Locate the cell with the specified text and output its (x, y) center coordinate. 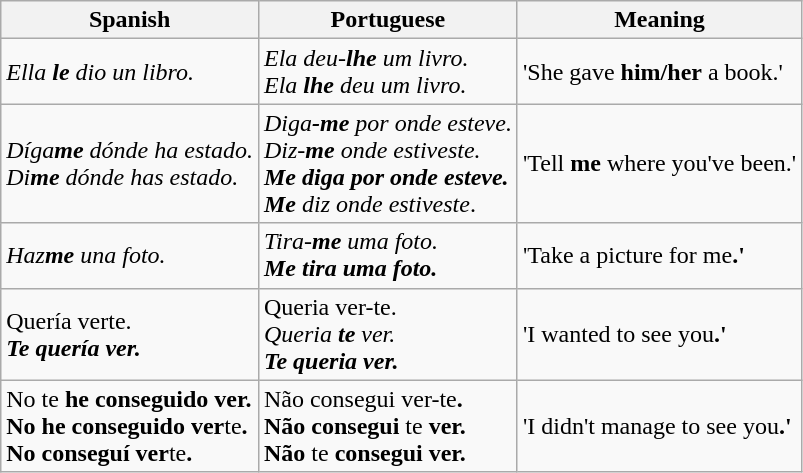
Diga-me por onde esteve.Diz-me onde estiveste.Me diga por onde esteve.Me diz onde estiveste. (388, 164)
Ella le dio un libro. (130, 72)
Quería verte.Te quería ver. (130, 334)
Dígame dónde ha estado. Dime dónde has estado. (130, 164)
Spanish (130, 20)
Queria ver-te.Queria te ver.Te queria ver. (388, 334)
Não consegui ver-te.Não consegui te ver.Não te consegui ver. (388, 426)
Portuguese (388, 20)
Meaning (659, 20)
'I didn't manage to see you.' (659, 426)
'Tell me where you've been.' (659, 164)
'Take a picture for me.' (659, 256)
'I wanted to see you.' (659, 334)
No te he conseguido ver.No he conseguido verte.No conseguí verte. (130, 426)
Tira-me uma foto. Me tira uma foto. (388, 256)
Ela deu-lhe um livro.Ela lhe deu um livro. (388, 72)
Hazme una foto. (130, 256)
'She gave him/her a book.' (659, 72)
